Locate the cell with the specified text and output its (X, Y) center coordinate. 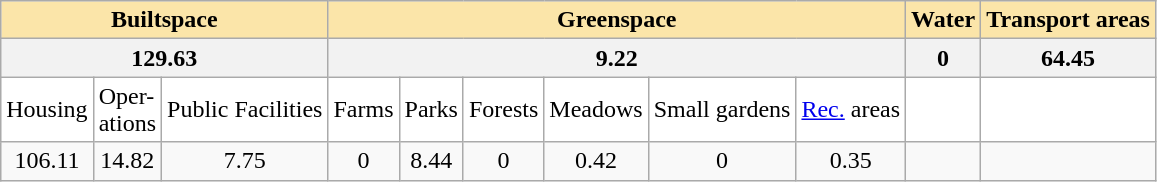
Forests (503, 110)
7.75 (245, 161)
64.45 (1068, 58)
Farms (364, 110)
Housing (47, 110)
0.35 (851, 161)
Small gardens (722, 110)
Water (944, 20)
Meadows (596, 110)
14.82 (127, 161)
9.22 (617, 58)
0.42 (596, 161)
8.44 (431, 161)
Builtspace (164, 20)
Greenspace (617, 20)
Oper-ations (127, 110)
Rec. areas (851, 110)
129.63 (164, 58)
Transport areas (1068, 20)
Public Facilities (245, 110)
Parks (431, 110)
106.11 (47, 161)
